Capture the cell that displays the provided text and extract its [x, y] central coordinate. 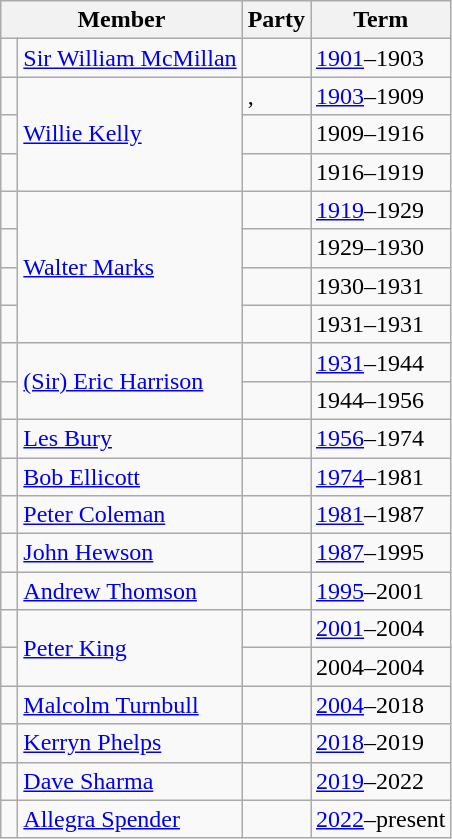
Sir William McMillan [130, 58]
1919–1929 [380, 210]
1930–1931 [380, 286]
John Hewson [130, 553]
2004–2018 [380, 705]
1901–1903 [380, 58]
2022–present [380, 819]
1903–1909 [380, 96]
Kerryn Phelps [130, 743]
1987–1995 [380, 553]
Dave Sharma [130, 781]
1929–1930 [380, 248]
Member [122, 20]
2004–2004 [380, 667]
2018–2019 [380, 743]
Party [276, 20]
1916–1919 [380, 172]
Peter Coleman [130, 515]
(Sir) Eric Harrison [130, 381]
Term [380, 20]
1944–1956 [380, 400]
Willie Kelly [130, 134]
1956–1974 [380, 438]
Malcolm Turnbull [130, 705]
Andrew Thomson [130, 591]
1995–2001 [380, 591]
1981–1987 [380, 515]
2001–2004 [380, 629]
1931–1944 [380, 362]
Bob Ellicott [130, 477]
2019–2022 [380, 781]
, [276, 96]
Walter Marks [130, 267]
1909–1916 [380, 134]
Peter King [130, 648]
1931–1931 [380, 324]
Allegra Spender [130, 819]
1974–1981 [380, 477]
Les Bury [130, 438]
